Capture the cell that displays the provided text and extract its (X, Y) central coordinate. 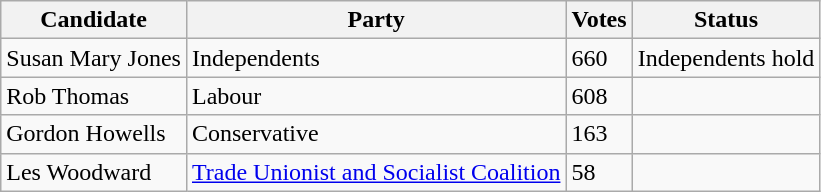
Status (726, 20)
Labour (376, 96)
Les Woodward (94, 172)
Gordon Howells (94, 134)
163 (599, 134)
Susan Mary Jones (94, 58)
Conservative (376, 134)
Candidate (94, 20)
Votes (599, 20)
Independents (376, 58)
58 (599, 172)
660 (599, 58)
Independents hold (726, 58)
608 (599, 96)
Party (376, 20)
Trade Unionist and Socialist Coalition (376, 172)
Rob Thomas (94, 96)
